Extract the (X, Y) coordinate from the center of the cell holding the provided text.  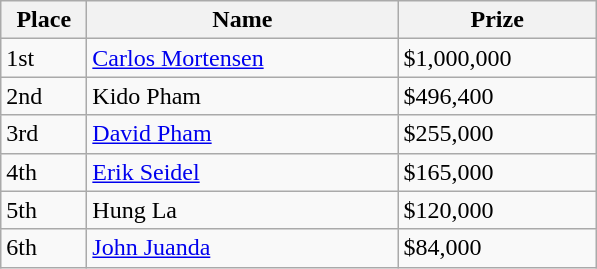
John Juanda (242, 248)
4th (44, 172)
Place (44, 20)
Name (242, 20)
6th (44, 248)
Hung La (242, 210)
Carlos Mortensen (242, 58)
Kido Pham (242, 96)
David Pham (242, 134)
$496,400 (498, 96)
2nd (44, 96)
5th (44, 210)
$120,000 (498, 210)
1st (44, 58)
$165,000 (498, 172)
3rd (44, 134)
Prize (498, 20)
Erik Seidel (242, 172)
$1,000,000 (498, 58)
$255,000 (498, 134)
$84,000 (498, 248)
